For the text-containing cell, return its midpoint in (x, y) coordinate format. 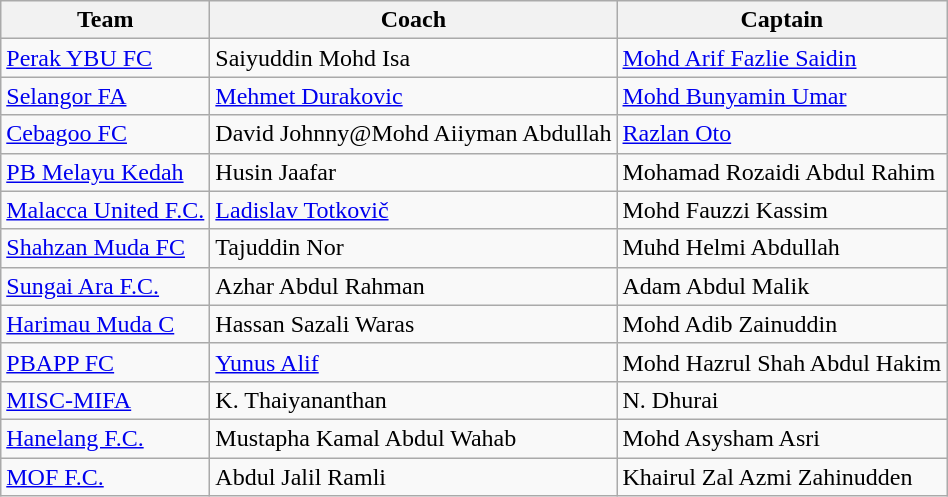
Tajuddin Nor (414, 248)
Hassan Sazali Waras (414, 324)
Shahzan Muda FC (106, 248)
Mustapha Kamal Abdul Wahab (414, 438)
Adam Abdul Malik (782, 286)
Coach (414, 20)
Malacca United F.C. (106, 210)
Mohd Hazrul Shah Abdul Hakim (782, 362)
Azhar Abdul Rahman (414, 286)
Yunus Alif (414, 362)
Mohd Adib Zainuddin (782, 324)
Perak YBU FC (106, 58)
Mehmet Durakovic (414, 96)
K. Thaiyananthan (414, 400)
MOF F.C. (106, 477)
N. Dhurai (782, 400)
Saiyuddin Mohd Isa (414, 58)
Cebagoo FC (106, 134)
MISC-MIFA (106, 400)
PB Melayu Kedah (106, 172)
Captain (782, 20)
Mohd Bunyamin Umar (782, 96)
Mohd Fauzzi Kassim (782, 210)
Abdul Jalil Ramli (414, 477)
David Johnny@Mohd Aiiyman Abdullah (414, 134)
Hanelang F.C. (106, 438)
PBAPP FC (106, 362)
Razlan Oto (782, 134)
Mohd Asysham Asri (782, 438)
Harimau Muda C (106, 324)
Khairul Zal Azmi Zahinudden (782, 477)
Team (106, 20)
Ladislav Totkovič (414, 210)
Muhd Helmi Abdullah (782, 248)
Sungai Ara F.C. (106, 286)
Husin Jaafar (414, 172)
Selangor FA (106, 96)
Mohd Arif Fazlie Saidin (782, 58)
Mohamad Rozaidi Abdul Rahim (782, 172)
